Find where the given text appears and provide that cell's center as (X, Y) coordinate. 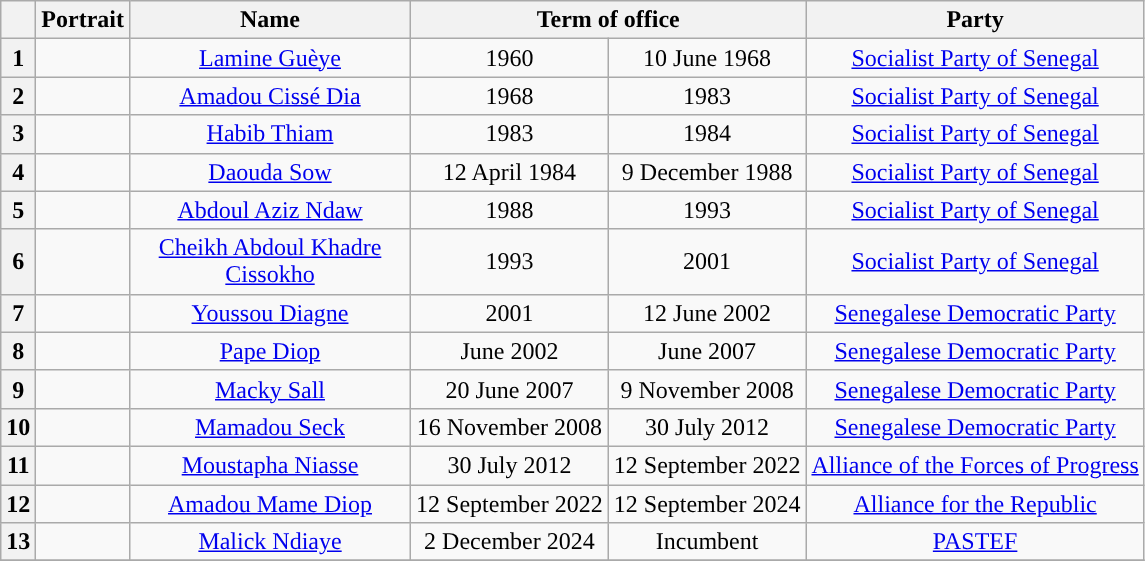
Daouda Sow (270, 172)
Pape Diop (270, 351)
12 (18, 503)
Amadou Mame Diop (270, 503)
Abdoul Aziz Ndaw (270, 210)
10 June 1968 (707, 58)
Habib Thiam (270, 134)
Alliance of the Forces of Progress (975, 465)
Moustapha Niasse (270, 465)
12 April 1984 (510, 172)
Macky Sall (270, 389)
1988 (510, 210)
7 (18, 313)
Incumbent (707, 542)
Lamine Guèye (270, 58)
Cheikh Abdoul Khadre Cissokho (270, 262)
Portrait (83, 20)
4 (18, 172)
9 (18, 389)
June 2007 (707, 351)
Mamadou Seck (270, 427)
PASTEF (975, 542)
20 June 2007 (510, 389)
Youssou Diagne (270, 313)
1 (18, 58)
12 June 2002 (707, 313)
Amadou Cissé Dia (270, 96)
11 (18, 465)
2 (18, 96)
3 (18, 134)
16 November 2008 (510, 427)
13 (18, 542)
Party (975, 20)
2 December 2024 (510, 542)
8 (18, 351)
Term of office (608, 20)
9 November 2008 (707, 389)
1968 (510, 96)
Name (270, 20)
5 (18, 210)
June 2002 (510, 351)
1984 (707, 134)
12 September 2024 (707, 503)
9 December 1988 (707, 172)
10 (18, 427)
6 (18, 262)
1960 (510, 58)
Alliance for the Republic (975, 503)
Malick Ndiaye (270, 542)
